Provide the [X, Y] coordinate of the cell's center where the given text is located.  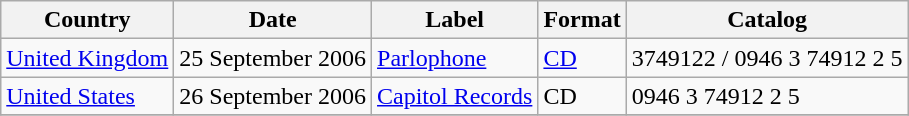
Country [88, 20]
Label [455, 20]
United Kingdom [88, 58]
Date [273, 20]
Catalog [767, 20]
3749122 / 0946 3 74912 2 5 [767, 58]
25 September 2006 [273, 58]
Format [582, 20]
United States [88, 96]
Parlophone [455, 58]
Capitol Records [455, 96]
0946 3 74912 2 5 [767, 96]
26 September 2006 [273, 96]
